Output the (x, y) coordinate of the center of the cell containing the given text.  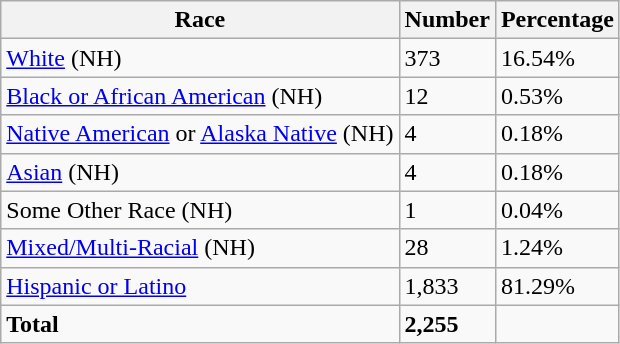
81.29% (557, 286)
1 (447, 210)
373 (447, 58)
1.24% (557, 248)
Hispanic or Latino (200, 286)
Number (447, 20)
12 (447, 96)
2,255 (447, 324)
16.54% (557, 58)
Mixed/Multi-Racial (NH) (200, 248)
White (NH) (200, 58)
0.04% (557, 210)
1,833 (447, 286)
Asian (NH) (200, 172)
Percentage (557, 20)
Total (200, 324)
Race (200, 20)
28 (447, 248)
Native American or Alaska Native (NH) (200, 134)
0.53% (557, 96)
Black or African American (NH) (200, 96)
Some Other Race (NH) (200, 210)
